Capture the cell that displays the provided text and extract its [X, Y] central coordinate. 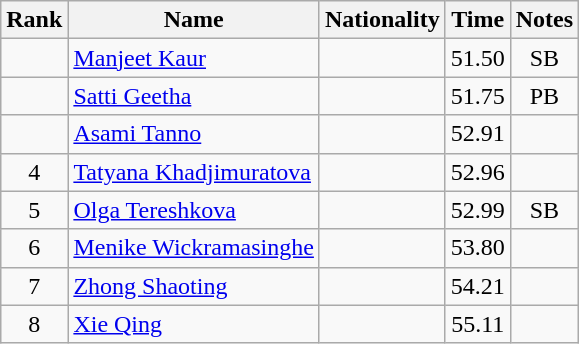
55.11 [478, 324]
5 [34, 210]
8 [34, 324]
Rank [34, 20]
Olga Tereshkova [194, 210]
Nationality [382, 20]
Name [194, 20]
53.80 [478, 248]
52.96 [478, 172]
52.99 [478, 210]
Xie Qing [194, 324]
52.91 [478, 134]
Notes [544, 20]
51.75 [478, 96]
Satti Geetha [194, 96]
Asami Tanno [194, 134]
Time [478, 20]
54.21 [478, 286]
51.50 [478, 58]
Tatyana Khadjimuratova [194, 172]
Manjeet Kaur [194, 58]
6 [34, 248]
4 [34, 172]
Zhong Shaoting [194, 286]
7 [34, 286]
Menike Wickramasinghe [194, 248]
PB [544, 96]
